Output the (x, y) coordinate of the center of the cell containing the given text.  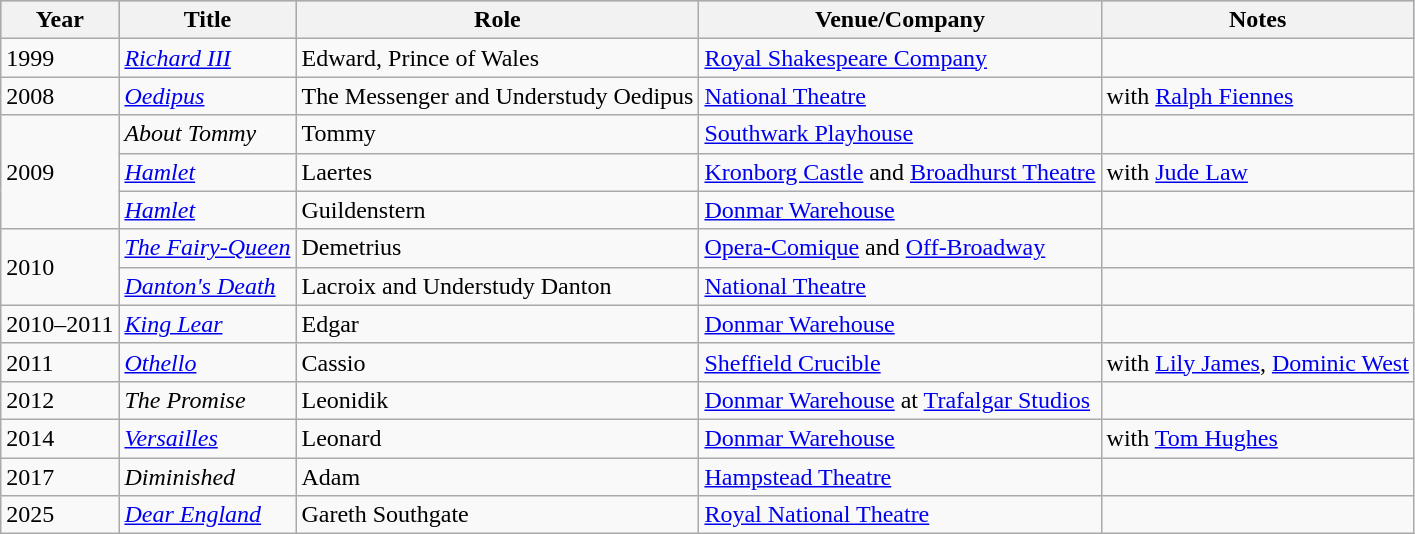
Role (498, 20)
Hampstead Theatre (900, 477)
2014 (60, 438)
2008 (60, 96)
2010 (60, 267)
Leonidik (498, 400)
Cassio (498, 362)
The Promise (208, 400)
Edgar (498, 324)
with Ralph Fiennes (1258, 96)
Gareth Southgate (498, 515)
with Lily James, Dominic West (1258, 362)
King Lear (208, 324)
About Tommy (208, 134)
Southwark Playhouse (900, 134)
Richard III (208, 58)
2011 (60, 362)
Othello (208, 362)
The Messenger and Understudy Oedipus (498, 96)
Leonard (498, 438)
1999 (60, 58)
Title (208, 20)
2009 (60, 172)
Dear England (208, 515)
Tommy (498, 134)
Venue/Company (900, 20)
Notes (1258, 20)
with Jude Law (1258, 172)
Laertes (498, 172)
2025 (60, 515)
Danton's Death (208, 286)
Kronborg Castle and Broadhurst Theatre (900, 172)
Lacroix and Understudy Danton (498, 286)
Royal National Theatre (900, 515)
Year (60, 20)
2017 (60, 477)
Donmar Warehouse at Trafalgar Studios (900, 400)
Guildenstern (498, 210)
Versailles (208, 438)
Edward, Prince of Wales (498, 58)
2010–2011 (60, 324)
Oedipus (208, 96)
Royal Shakespeare Company (900, 58)
The Fairy-Queen (208, 248)
with Tom Hughes (1258, 438)
Adam (498, 477)
Demetrius (498, 248)
2012 (60, 400)
Diminished (208, 477)
Opera-Comique and Off-Broadway (900, 248)
Sheffield Crucible (900, 362)
